Return (x, y) of the center of cell containing provided text 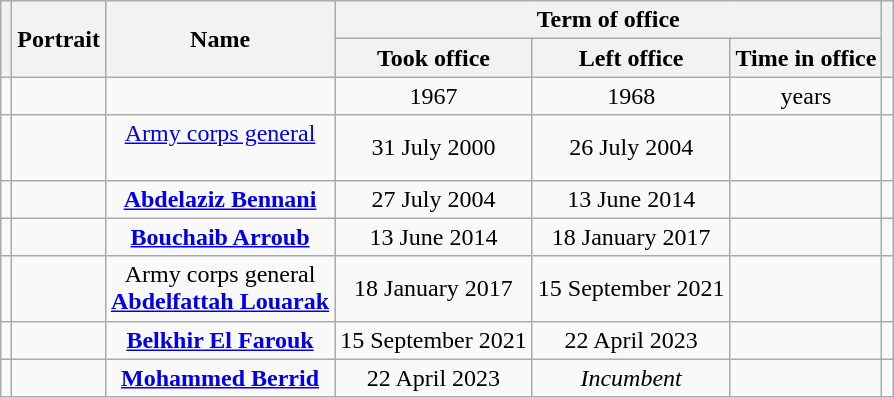
Mohammed Berrid (220, 378)
1967 (434, 96)
Took office (434, 58)
Portrait (59, 39)
Bouchaib Arroub (220, 237)
Time in office (806, 58)
Name (220, 39)
31 July 2000 (434, 148)
Army corps general (220, 148)
Abdelaziz Bennani (220, 199)
Incumbent (631, 378)
1968 (631, 96)
Left office (631, 58)
Army corps generalAbdelfattah Louarak (220, 288)
Belkhir El Farouk (220, 340)
Term of office (608, 20)
26 July 2004 (631, 148)
years (806, 96)
27 July 2004 (434, 199)
